Pinpoint the cell where the given text exists, returning its (x, y) midpoint coordinate. 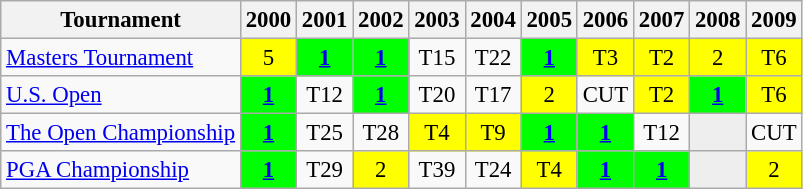
2004 (493, 20)
2002 (381, 20)
T15 (437, 58)
2001 (325, 20)
T9 (493, 133)
T25 (325, 133)
T28 (381, 133)
T24 (493, 170)
T17 (493, 95)
T3 (605, 58)
U.S. Open (121, 95)
The Open Championship (121, 133)
T22 (493, 58)
Tournament (121, 20)
2007 (661, 20)
2000 (268, 20)
2003 (437, 20)
2005 (549, 20)
5 (268, 58)
2008 (718, 20)
Masters Tournament (121, 58)
T39 (437, 170)
T29 (325, 170)
T20 (437, 95)
PGA Championship (121, 170)
2006 (605, 20)
2009 (774, 20)
